For the text-containing cell, return its midpoint in (x, y) coordinate format. 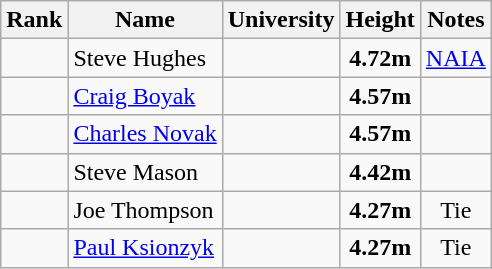
4.72m (380, 58)
Craig Boyak (145, 96)
Height (380, 20)
Steve Hughes (145, 58)
Name (145, 20)
4.42m (380, 172)
NAIA (456, 58)
Steve Mason (145, 172)
Notes (456, 20)
Rank (34, 20)
Joe Thompson (145, 210)
Charles Novak (145, 134)
University (281, 20)
Paul Ksionzyk (145, 248)
